Search for the cell housing the specified text and yield its (x, y) center coordinate. 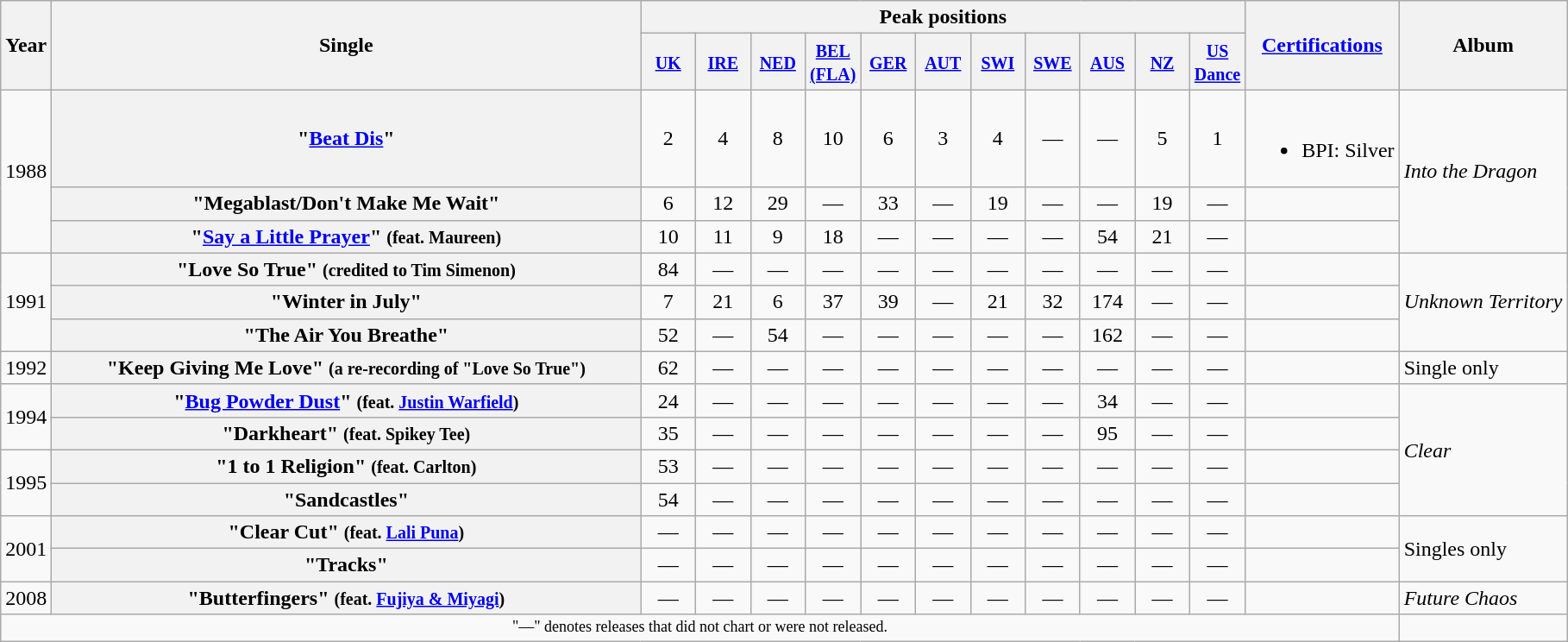
5 (1163, 138)
"Megablast/Don't Make Me Wait" (347, 204)
Single only (1483, 368)
39 (888, 302)
9 (778, 236)
AUT (944, 62)
NZ (1163, 62)
53 (668, 466)
7 (668, 302)
162 (1107, 335)
Year (26, 45)
"Love So True" (credited to Tim Simenon) (347, 269)
8 (778, 138)
Peak positions (944, 17)
SWI (998, 62)
95 (1107, 433)
3 (944, 138)
52 (668, 335)
Album (1483, 45)
"Winter in July" (347, 302)
34 (1107, 400)
1991 (26, 302)
UK (668, 62)
"1 to 1 Religion" (feat. Carlton) (347, 466)
174 (1107, 302)
11 (723, 236)
US Dance (1217, 62)
33 (888, 204)
84 (668, 269)
32 (1053, 302)
"Beat Dis" (347, 138)
1 (1217, 138)
"Clear Cut" (feat. Lali Puna) (347, 532)
62 (668, 368)
Clear (1483, 450)
12 (723, 204)
"Butterfingers" (feat. Fujiya & Miyagi) (347, 598)
1992 (26, 368)
Single (347, 45)
SWE (1053, 62)
"Darkheart" (feat. Spikey Tee) (347, 433)
NED (778, 62)
Singles only (1483, 549)
2 (668, 138)
Unknown Territory (1483, 302)
2008 (26, 598)
BEL(FLA) (833, 62)
BPI: Silver (1322, 138)
"Tracks" (347, 565)
"The Air You Breathe" (347, 335)
"Bug Powder Dust" (feat. Justin Warfield) (347, 400)
"Keep Giving Me Love" (a re-recording of "Love So True") (347, 368)
AUS (1107, 62)
37 (833, 302)
1988 (26, 171)
1995 (26, 482)
Future Chaos (1483, 598)
Certifications (1322, 45)
2001 (26, 549)
"—" denotes releases that did not chart or were not released. (700, 628)
1994 (26, 417)
29 (778, 204)
18 (833, 236)
IRE (723, 62)
"Sandcastles" (347, 500)
24 (668, 400)
Into the Dragon (1483, 171)
GER (888, 62)
"Say a Little Prayer" (feat. Maureen) (347, 236)
35 (668, 433)
